Identify which cell holds the provided text, then report its (X, Y) central coordinate. 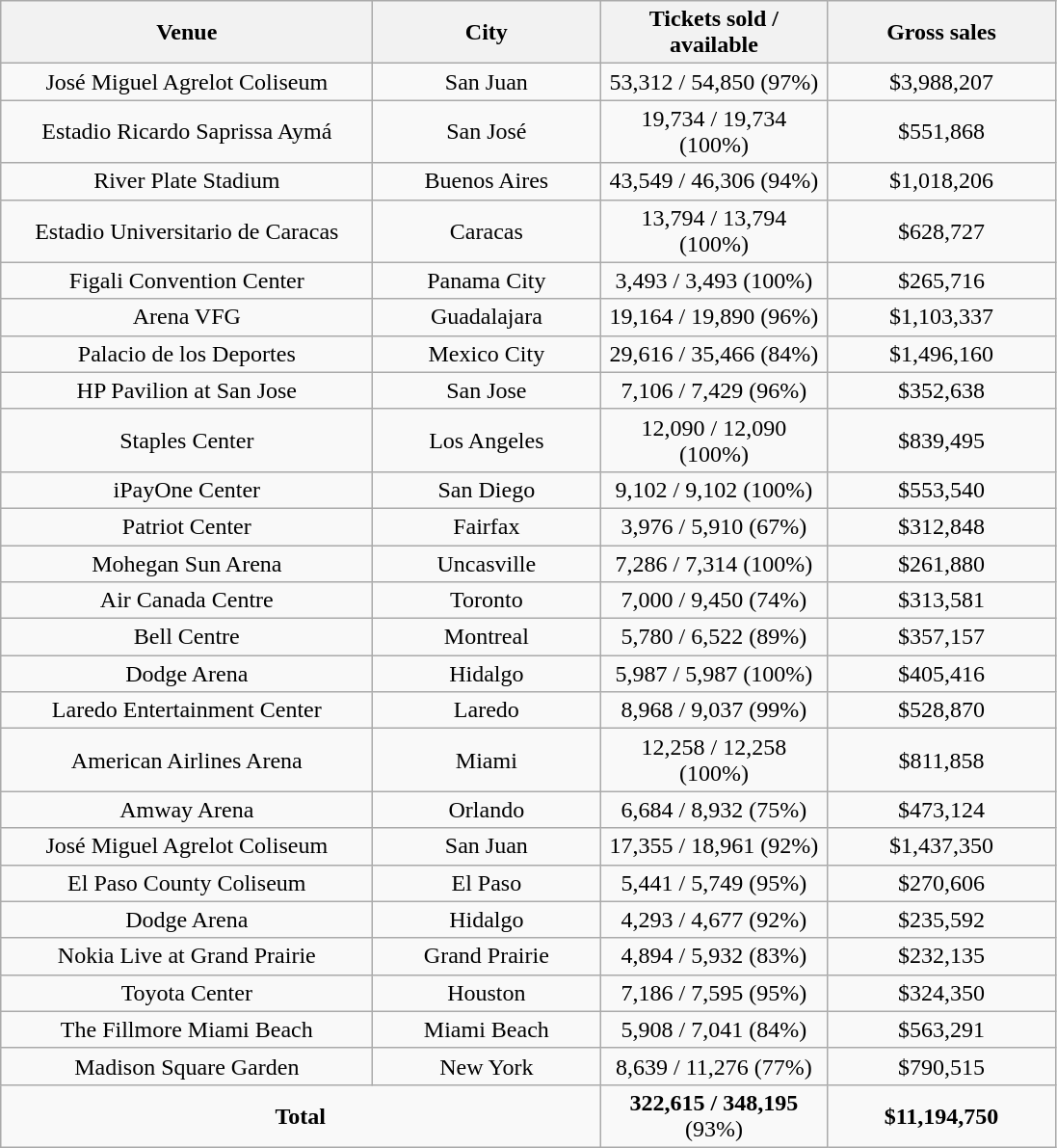
7,286 / 7,314 (100%) (714, 564)
$551,868 (941, 131)
American Airlines Arena (187, 760)
322,615 / 348,195 (93%) (714, 1116)
$553,540 (941, 490)
$357,157 (941, 637)
Staples Center (187, 440)
3,493 / 3,493 (100%) (714, 280)
4,293 / 4,677 (92%) (714, 920)
Uncasville (487, 564)
12,258 / 12,258 (100%) (714, 760)
5,908 / 7,041 (84%) (714, 1029)
$839,495 (941, 440)
7,186 / 7,595 (95%) (714, 993)
City (487, 33)
Caracas (487, 231)
Total (301, 1116)
The Fillmore Miami Beach (187, 1029)
Orlando (487, 810)
$1,496,160 (941, 354)
Amway Arena (187, 810)
17,355 / 18,961 (92%) (714, 846)
Toronto (487, 601)
$790,515 (941, 1066)
Bell Centre (187, 637)
3,976 / 5,910 (67%) (714, 526)
$405,416 (941, 674)
19,164 / 19,890 (96%) (714, 317)
Los Angeles (487, 440)
$563,291 (941, 1029)
Guadalajara (487, 317)
Toyota Center (187, 993)
Fairfax (487, 526)
12,090 / 12,090 (100%) (714, 440)
43,549 / 46,306 (94%) (714, 181)
Panama City (487, 280)
$1,103,337 (941, 317)
8,639 / 11,276 (77%) (714, 1066)
$232,135 (941, 956)
Grand Prairie (487, 956)
Montreal (487, 637)
New York (487, 1066)
River Plate Stadium (187, 181)
Tickets sold / available (714, 33)
$313,581 (941, 601)
6,684 / 8,932 (75%) (714, 810)
5,780 / 6,522 (89%) (714, 637)
Laredo (487, 710)
7,000 / 9,450 (74%) (714, 601)
Laredo Entertainment Center (187, 710)
$1,437,350 (941, 846)
$265,716 (941, 280)
19,734 / 19,734 (100%) (714, 131)
$270,606 (941, 883)
$628,727 (941, 231)
7,106 / 7,429 (96%) (714, 390)
$312,848 (941, 526)
San Diego (487, 490)
Figali Convention Center (187, 280)
Houston (487, 993)
$3,988,207 (941, 82)
El Paso (487, 883)
Venue (187, 33)
Arena VFG (187, 317)
Buenos Aires (487, 181)
53,312 / 54,850 (97%) (714, 82)
Nokia Live at Grand Prairie (187, 956)
iPayOne Center (187, 490)
$324,350 (941, 993)
$811,858 (941, 760)
Air Canada Centre (187, 601)
Miami Beach (487, 1029)
13,794 / 13,794 (100%) (714, 231)
Mexico City (487, 354)
Patriot Center (187, 526)
8,968 / 9,037 (99%) (714, 710)
Madison Square Garden (187, 1066)
Estadio Ricardo Saprissa Aymá (187, 131)
Palacio de los Deportes (187, 354)
4,894 / 5,932 (83%) (714, 956)
$528,870 (941, 710)
5,987 / 5,987 (100%) (714, 674)
$11,194,750 (941, 1116)
$261,880 (941, 564)
Miami (487, 760)
9,102 / 9,102 (100%) (714, 490)
San José (487, 131)
Mohegan Sun Arena (187, 564)
$352,638 (941, 390)
29,616 / 35,466 (84%) (714, 354)
$473,124 (941, 810)
5,441 / 5,749 (95%) (714, 883)
Gross sales (941, 33)
$1,018,206 (941, 181)
El Paso County Coliseum (187, 883)
Estadio Universitario de Caracas (187, 231)
$235,592 (941, 920)
HP Pavilion at San Jose (187, 390)
San Jose (487, 390)
